Output the [X, Y] coordinate of the center of the cell containing the given text.  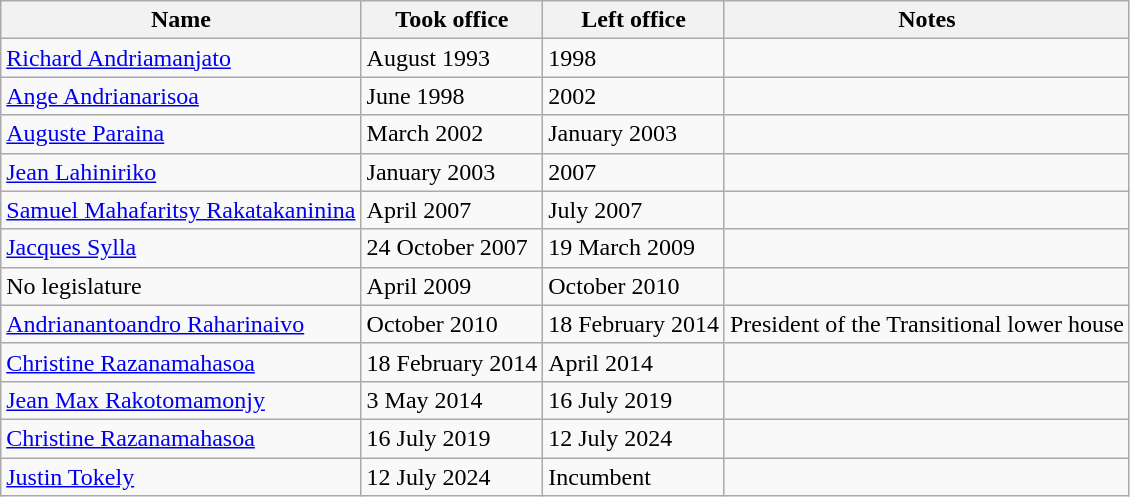
Samuel Mahafaritsy Rakatakaninina [181, 210]
Left office [634, 20]
3 May 2014 [452, 400]
Incumbent [634, 477]
July 2007 [634, 210]
Notes [926, 20]
19 March 2009 [634, 248]
Andrianantoandro Raharinaivo [181, 324]
24 October 2007 [452, 248]
President of the Transitional lower house [926, 324]
Auguste Paraina [181, 134]
Jean Lahiniriko [181, 172]
Jacques Sylla [181, 248]
1998 [634, 58]
Name [181, 20]
June 1998 [452, 96]
Jean Max Rakotomamonjy [181, 400]
Justin Tokely [181, 477]
Ange Andrianarisoa [181, 96]
March 2002 [452, 134]
2002 [634, 96]
April 2007 [452, 210]
Richard Andriamanjato [181, 58]
April 2009 [452, 286]
April 2014 [634, 362]
No legislature [181, 286]
2007 [634, 172]
Took office [452, 20]
August 1993 [452, 58]
